Search for the cell housing the specified text and yield its (x, y) center coordinate. 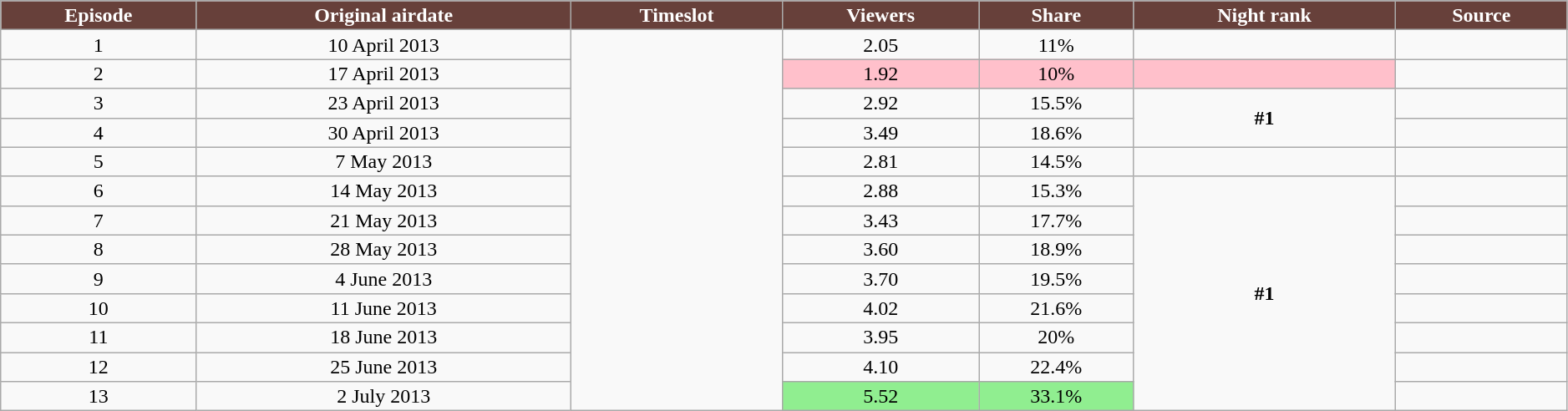
11 (99, 337)
3.95 (880, 337)
2.88 (880, 190)
23 April 2013 (383, 104)
1.92 (880, 74)
2.81 (880, 162)
25 June 2013 (383, 368)
2 (99, 74)
28 May 2013 (383, 249)
14 May 2013 (383, 190)
6 (99, 190)
17 April 2013 (383, 74)
Viewers (880, 15)
2.92 (880, 104)
2 July 2013 (383, 396)
21 May 2013 (383, 221)
9 (99, 279)
21.6% (1056, 307)
1 (99, 45)
12 (99, 368)
20% (1056, 337)
5 (99, 162)
15.3% (1056, 190)
18.9% (1056, 249)
30 April 2013 (383, 132)
3.49 (880, 132)
11 June 2013 (383, 307)
5.52 (880, 396)
3.43 (880, 221)
7 May 2013 (383, 162)
Original airdate (383, 15)
15.5% (1056, 104)
3.70 (880, 279)
13 (99, 396)
Timeslot (677, 15)
3 (99, 104)
10 (99, 307)
17.7% (1056, 221)
Share (1056, 15)
Night rank (1265, 15)
8 (99, 249)
33.1% (1056, 396)
10 April 2013 (383, 45)
22.4% (1056, 368)
18.6% (1056, 132)
4.02 (880, 307)
14.5% (1056, 162)
18 June 2013 (383, 337)
19.5% (1056, 279)
11% (1056, 45)
3.60 (880, 249)
4 (99, 132)
10% (1056, 74)
Source (1481, 15)
Episode (99, 15)
2.05 (880, 45)
4 June 2013 (383, 279)
7 (99, 221)
4.10 (880, 368)
